Scan for the cell matching the given text and deliver its [x, y] coordinate at center. 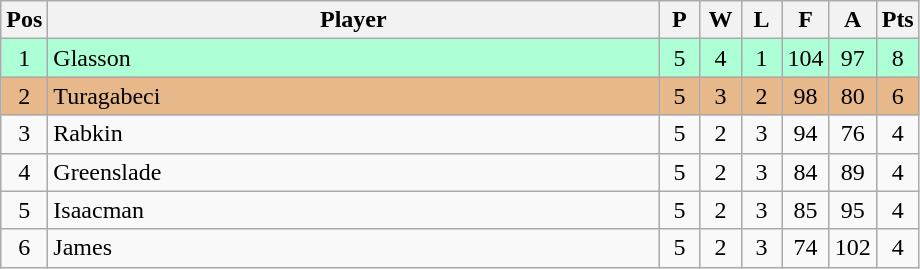
84 [806, 172]
94 [806, 134]
102 [852, 248]
74 [806, 248]
L [762, 20]
Turagabeci [354, 96]
P [680, 20]
Player [354, 20]
104 [806, 58]
80 [852, 96]
James [354, 248]
W [720, 20]
Greenslade [354, 172]
Pts [898, 20]
Rabkin [354, 134]
F [806, 20]
Isaacman [354, 210]
89 [852, 172]
95 [852, 210]
98 [806, 96]
85 [806, 210]
97 [852, 58]
Pos [24, 20]
A [852, 20]
Glasson [354, 58]
8 [898, 58]
76 [852, 134]
